Detect which cell encompasses the target text, then output its (X, Y) center coordinate. 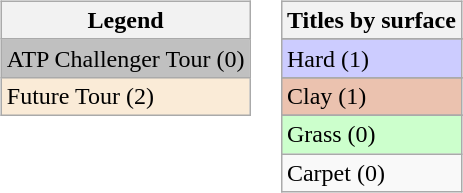
Hard (1) (371, 58)
Future Tour (2) (126, 96)
Clay (1) (371, 96)
Grass (0) (371, 134)
ATP Challenger Tour (0) (126, 58)
Carpet (0) (371, 173)
Titles by surface (371, 20)
Legend (126, 20)
